Search for the cell housing the specified text and yield its [x, y] center coordinate. 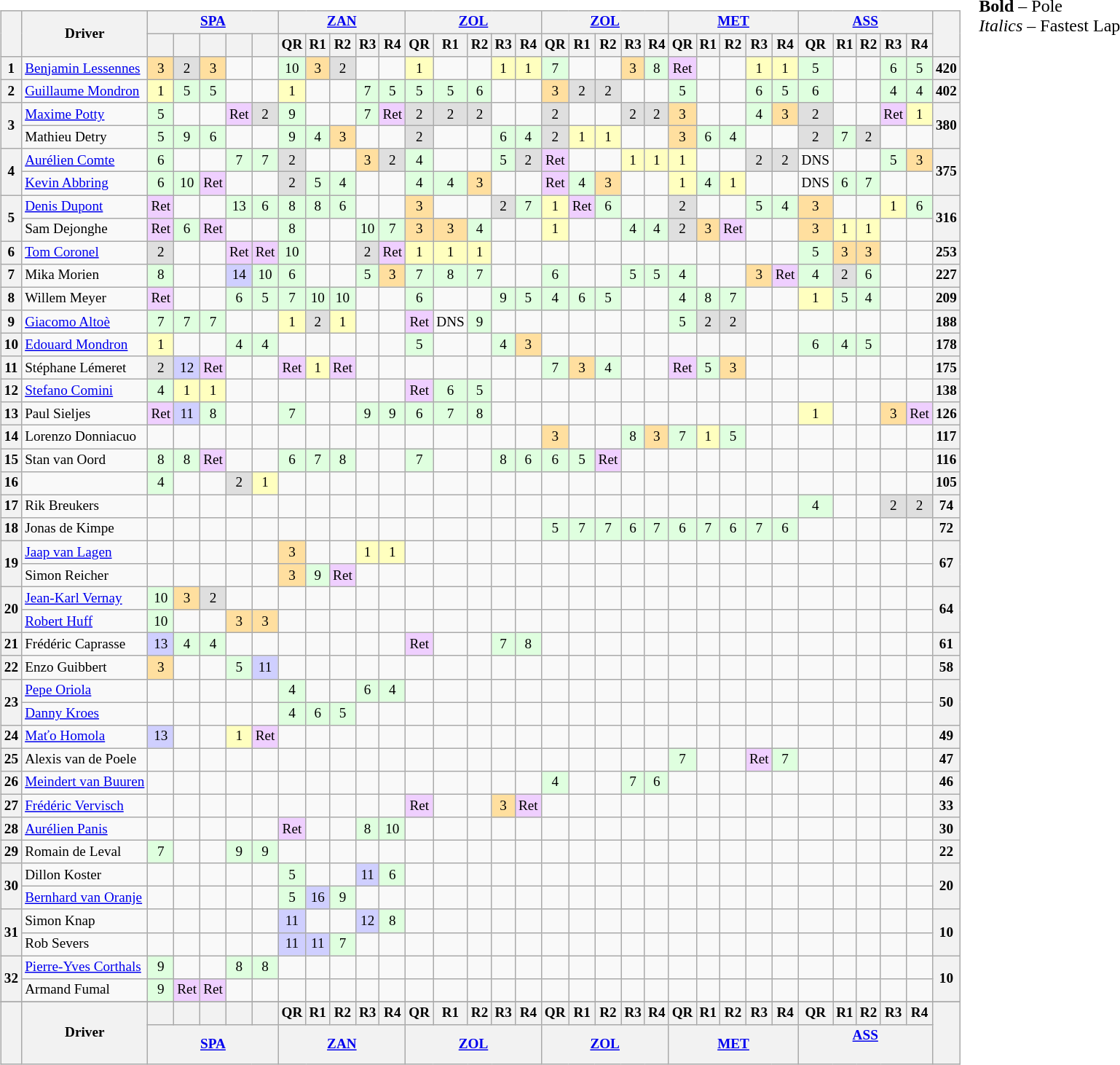
227 [946, 275]
21 [11, 645]
Stefano Comini [84, 391]
375 [946, 172]
58 [946, 667]
28 [11, 829]
316 [946, 219]
23 [11, 702]
25 [11, 760]
Tom Coronel [84, 253]
32 [11, 979]
64 [946, 609]
Bernhard van Oranje [84, 898]
Denis Dupont [84, 207]
380 [946, 125]
Alexis van de Poele [84, 760]
31 [11, 932]
Mika Morien [84, 275]
Pierre-Yves Corthals [84, 967]
Willem Meyer [84, 299]
138 [946, 391]
Frédéric Vervisch [84, 806]
Stéphane Lémeret [84, 368]
420 [946, 68]
Guillaume Mondron [84, 91]
33 [946, 806]
Kevin Abbring [84, 184]
105 [946, 483]
Simon Knap [84, 921]
74 [946, 506]
61 [946, 645]
126 [946, 414]
18 [11, 530]
Maxime Potty [84, 114]
Stan van Oord [84, 460]
Rob Severs [84, 944]
Danny Kroes [84, 714]
Giacomo Altoè [84, 322]
50 [946, 702]
Romain de Leval [84, 852]
Paul Sieljes [84, 414]
Jaap van Lagen [84, 552]
27 [11, 806]
Armand Fumal [84, 990]
178 [946, 345]
Rik Breukers [84, 506]
Maťo Homola [84, 736]
Aurélien Comte [84, 160]
Benjamin Lessennes [84, 68]
Meindert van Buuren [84, 783]
67 [946, 564]
253 [946, 253]
24 [11, 736]
Lorenzo Donniacuo [84, 437]
17 [11, 506]
Edouard Mondron [84, 345]
117 [946, 437]
19 [11, 564]
188 [946, 322]
Mathieu Detry [84, 138]
Aurélien Panis [84, 829]
Pepe Oriola [84, 691]
Jean-Karl Vernay [84, 598]
26 [11, 783]
Robert Huff [84, 621]
Sam Dejonghe [84, 229]
116 [946, 460]
Enzo Guibbert [84, 667]
49 [946, 736]
72 [946, 530]
47 [946, 760]
209 [946, 299]
15 [11, 460]
Frédéric Caprasse [84, 645]
Dillon Koster [84, 875]
175 [946, 368]
46 [946, 783]
Jonas de Kimpe [84, 530]
Simon Reicher [84, 575]
402 [946, 91]
29 [11, 852]
